Scan for the cell matching the given text and deliver its [x, y] coordinate at center. 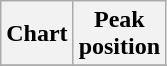
Peakposition [119, 34]
Chart [37, 34]
